Search for the cell housing the specified text and yield its (X, Y) center coordinate. 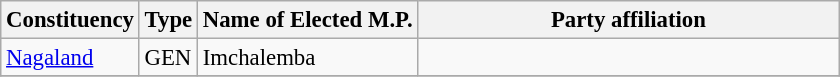
Type (168, 20)
GEN (168, 58)
Imchalemba (307, 58)
Constituency (70, 20)
Nagaland (70, 58)
Party affiliation (628, 20)
Name of Elected M.P. (307, 20)
